Return the (x, y) coordinate for the center point of the cell that contains the specified text.  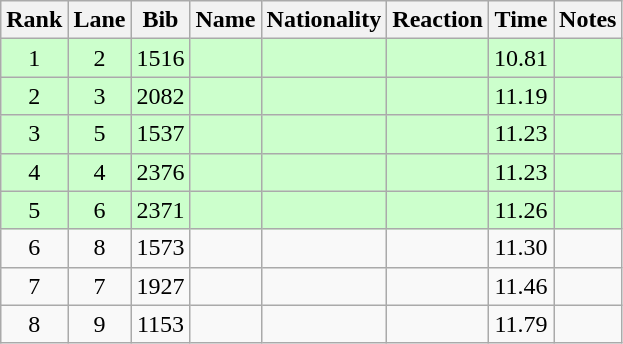
2371 (160, 210)
11.26 (520, 210)
1537 (160, 134)
11.19 (520, 96)
Nationality (324, 20)
Time (520, 20)
Notes (588, 20)
2376 (160, 172)
10.81 (520, 58)
11.79 (520, 324)
1927 (160, 286)
2082 (160, 96)
Name (226, 20)
1153 (160, 324)
Lane (100, 20)
Reaction (438, 20)
Bib (160, 20)
1 (34, 58)
9 (100, 324)
11.30 (520, 248)
Rank (34, 20)
1573 (160, 248)
1516 (160, 58)
11.46 (520, 286)
